For the text-containing cell, return its midpoint in [X, Y] coordinate format. 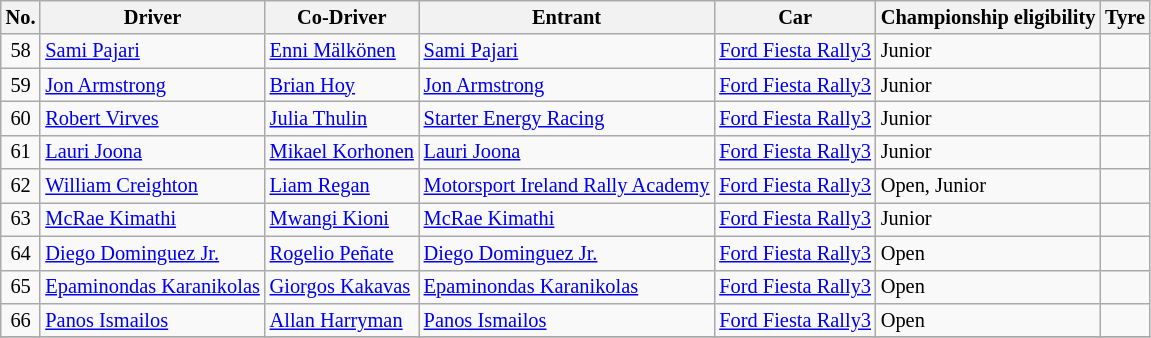
63 [21, 219]
Allan Harryman [342, 320]
Motorsport Ireland Rally Academy [567, 186]
Julia Thulin [342, 118]
Giorgos Kakavas [342, 287]
Entrant [567, 17]
Tyre [1125, 17]
Brian Hoy [342, 85]
Championship eligibility [988, 17]
Enni Mälkönen [342, 51]
Car [794, 17]
65 [21, 287]
Mwangi Kioni [342, 219]
58 [21, 51]
No. [21, 17]
64 [21, 253]
60 [21, 118]
66 [21, 320]
William Creighton [152, 186]
Co-Driver [342, 17]
61 [21, 152]
59 [21, 85]
Liam Regan [342, 186]
Starter Energy Racing [567, 118]
Robert Virves [152, 118]
Open, Junior [988, 186]
62 [21, 186]
Rogelio Peñate [342, 253]
Driver [152, 17]
Mikael Korhonen [342, 152]
